From the cell containing the given text, extract its center point as [X, Y] coordinate. 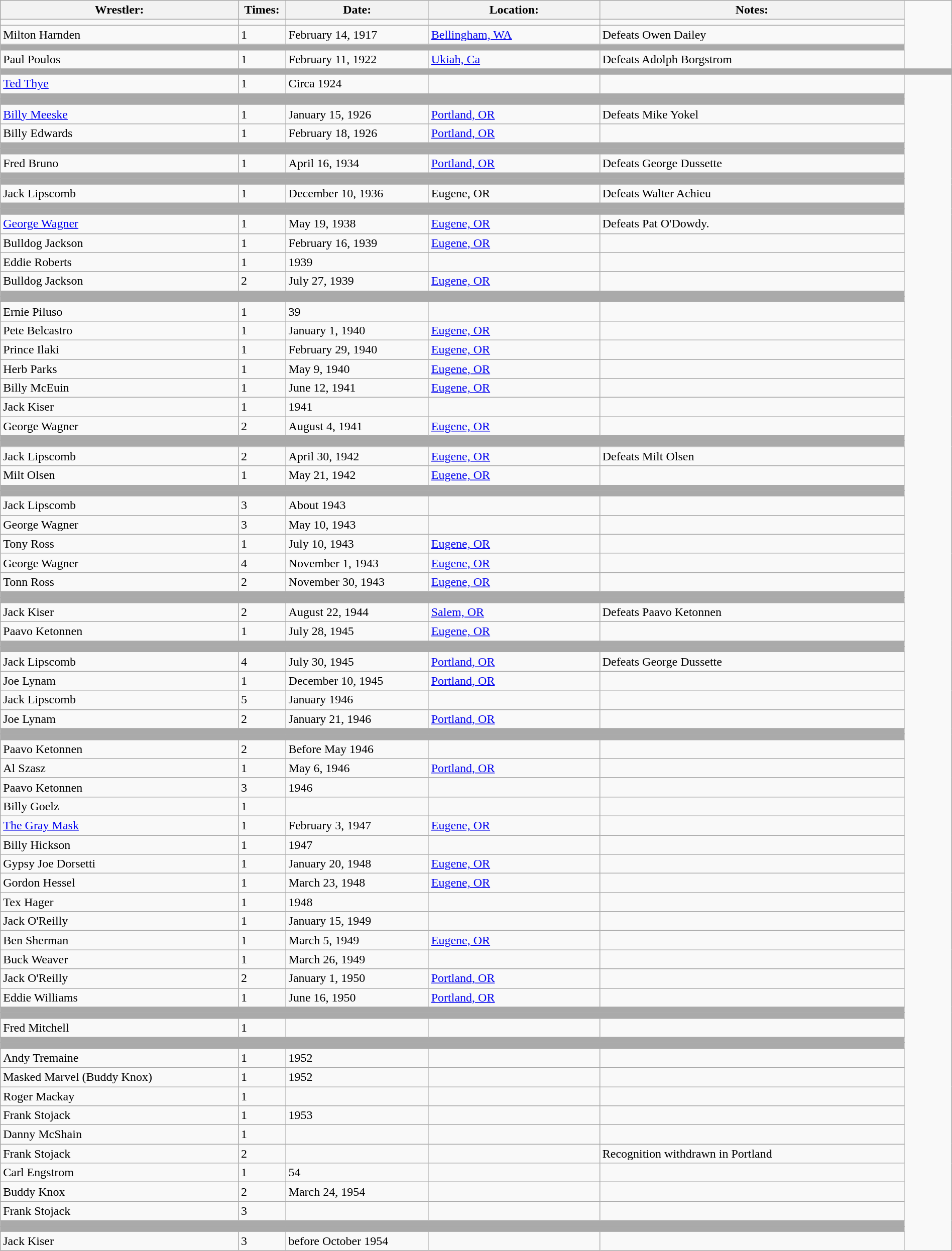
Billy Edwards [120, 133]
Tony Ross [120, 544]
June 12, 1941 [357, 388]
About 1943 [357, 506]
February 11, 1922 [357, 59]
Gypsy Joe Dorsetti [120, 864]
Ernie Piluso [120, 311]
Notes: [752, 10]
Al Szasz [120, 768]
February 18, 1926 [357, 133]
Roger Mackay [120, 1096]
March 24, 1954 [357, 1192]
Masked Marvel (Buddy Knox) [120, 1077]
April 16, 1934 [357, 164]
Ukiah, Ca [514, 59]
December 10, 1945 [357, 681]
Herb Parks [120, 369]
February 29, 1940 [357, 349]
5 [262, 700]
May 10, 1943 [357, 525]
39 [357, 311]
March 26, 1949 [357, 959]
Tex Hager [120, 902]
1941 [357, 407]
Billy Hickson [120, 845]
Pete Belcastro [120, 330]
May 9, 1940 [357, 369]
Recognition withdrawn in Portland [752, 1154]
Bellingham, WA [514, 35]
April 30, 1942 [357, 456]
1947 [357, 845]
February 3, 1947 [357, 825]
January 15, 1926 [357, 114]
Fred Bruno [120, 164]
Buddy Knox [120, 1192]
Tonn Ross [120, 582]
August 22, 1944 [357, 612]
Defeats Paavo Ketonnen [752, 612]
Ben Sherman [120, 940]
June 16, 1950 [357, 997]
Eddie Roberts [120, 262]
54 [357, 1173]
July 28, 1945 [357, 632]
Times: [262, 10]
Carl Engstrom [120, 1173]
November 30, 1943 [357, 582]
Billy Goelz [120, 806]
July 30, 1945 [357, 662]
August 4, 1941 [357, 426]
December 10, 1936 [357, 194]
Defeats Owen Dailey [752, 35]
Gordon Hessel [120, 883]
May 6, 1946 [357, 768]
February 14, 1917 [357, 35]
Danny McShain [120, 1135]
Defeats Walter Achieu [752, 194]
Date: [357, 10]
Defeats Pat O'Dowdy. [752, 224]
Wrestler: [120, 10]
July 10, 1943 [357, 544]
July 27, 1939 [357, 281]
May 21, 1942 [357, 475]
Before May 1946 [357, 749]
1953 [357, 1115]
March 5, 1949 [357, 940]
November 1, 1943 [357, 563]
1946 [357, 787]
1948 [357, 902]
Defeats Adolph Borgstrom [752, 59]
Ted Thye [120, 84]
Billy McEuin [120, 388]
May 19, 1938 [357, 224]
Buck Weaver [120, 959]
January 1, 1940 [357, 330]
Prince Ilaki [120, 349]
Defeats Milt Olsen [752, 456]
January 15, 1949 [357, 921]
Milton Harnden [120, 35]
Circa 1924 [357, 84]
January 20, 1948 [357, 864]
Andy Tremaine [120, 1058]
February 16, 1939 [357, 243]
January 1, 1950 [357, 978]
Defeats Mike Yokel [752, 114]
January 1946 [357, 700]
March 23, 1948 [357, 883]
Billy Meeske [120, 114]
Location: [514, 10]
Paul Poulos [120, 59]
Eddie Williams [120, 997]
1939 [357, 262]
before October 1954 [357, 1241]
Salem, OR [514, 612]
January 21, 1946 [357, 719]
Fred Mitchell [120, 1028]
Milt Olsen [120, 475]
The Gray Mask [120, 825]
